Return (X, Y) of the center of cell containing provided text 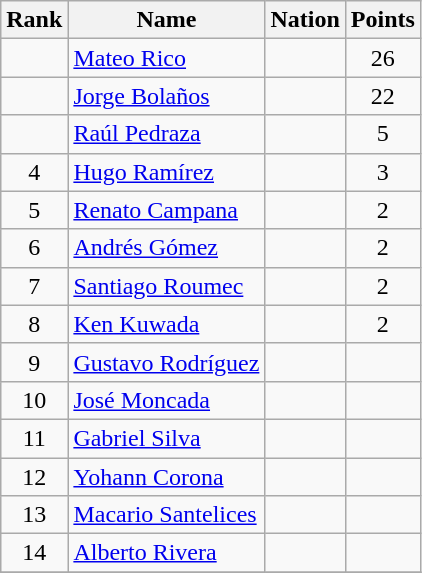
Jorge Bolaños (166, 96)
Rank (34, 20)
Yohann Corona (166, 477)
12 (34, 477)
7 (34, 286)
3 (382, 172)
8 (34, 324)
13 (34, 515)
Gustavo Rodríguez (166, 362)
4 (34, 172)
Raúl Pedraza (166, 134)
14 (34, 553)
Name (166, 20)
Ken Kuwada (166, 324)
22 (382, 96)
Mateo Rico (166, 58)
Renato Campana (166, 210)
Points (382, 20)
Macario Santelices (166, 515)
10 (34, 400)
Nation (305, 20)
11 (34, 438)
Santiago Roumec (166, 286)
26 (382, 58)
Hugo Ramírez (166, 172)
José Moncada (166, 400)
9 (34, 362)
Andrés Gómez (166, 248)
6 (34, 248)
Alberto Rivera (166, 553)
Gabriel Silva (166, 438)
